Return the (x, y) coordinate for the center point of the cell that contains the specified text.  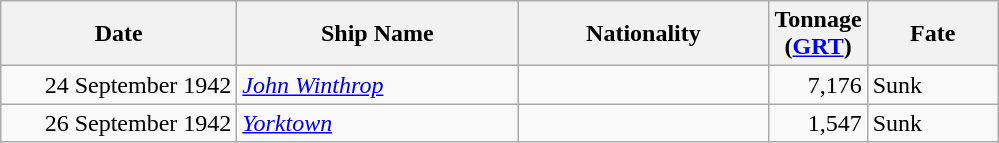
Ship Name (378, 34)
Date (119, 34)
Nationality (644, 34)
Tonnage(GRT) (818, 34)
26 September 1942 (119, 123)
John Winthrop (378, 85)
Yorktown (378, 123)
7,176 (818, 85)
Fate (932, 34)
1,547 (818, 123)
24 September 1942 (119, 85)
